Capture the cell that displays the provided text and extract its [X, Y] central coordinate. 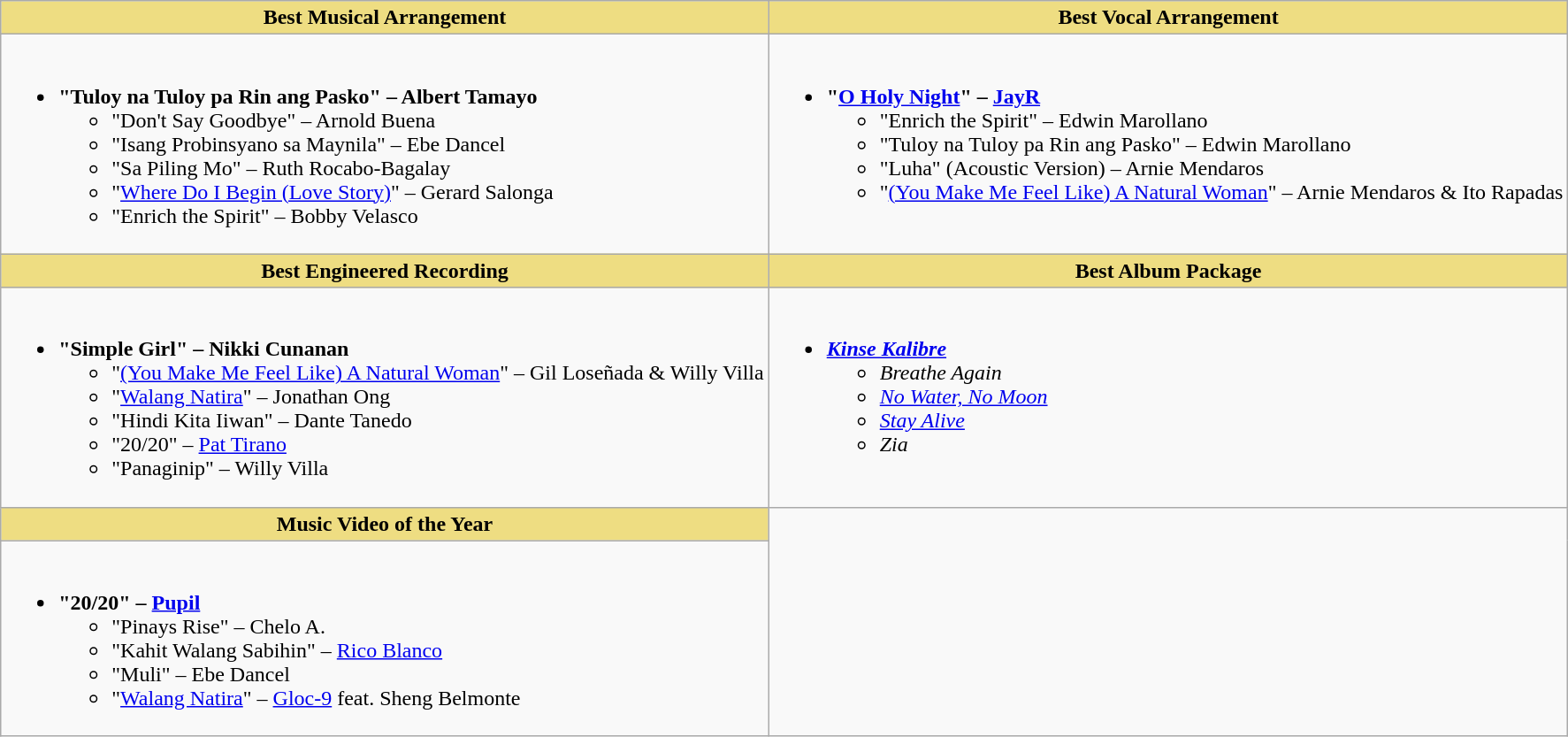
Best Album Package [1168, 271]
"20/20" – Pupil"Pinays Rise" – Chelo A."Kahit Walang Sabihin" – Rico Blanco"Muli" – Ebe Dancel"Walang Natira" – Gloc-9 feat. Sheng Belmonte [385, 639]
Best Vocal Arrangement [1168, 18]
Best Musical Arrangement [385, 18]
Music Video of the Year [385, 524]
Kinse KalibreBreathe AgainNo Water, No MoonStay AliveZia [1168, 397]
Best Engineered Recording [385, 271]
